Return the [x, y] coordinate for the center point of the cell that contains the specified text.  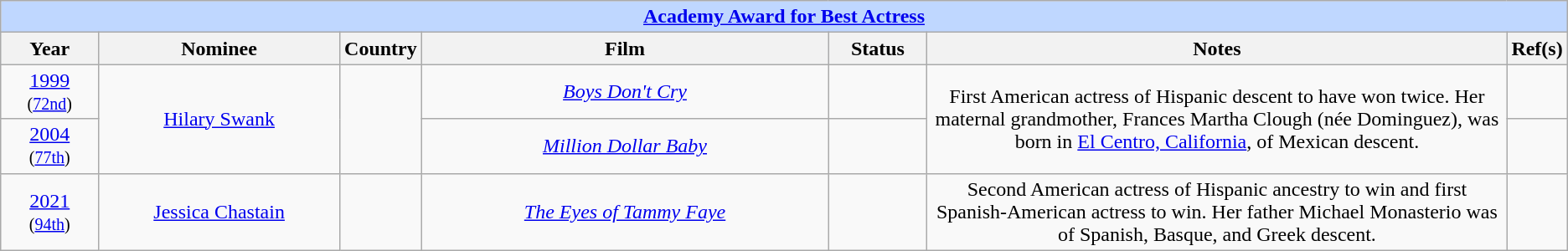
The Eyes of Tammy Faye [625, 212]
Boys Don't Cry [625, 92]
2004(77th) [50, 146]
Hilary Swank [219, 119]
Status [878, 49]
Ref(s) [1537, 49]
Year [50, 49]
Notes [1217, 49]
Film [625, 49]
Million Dollar Baby [625, 146]
1999(72nd) [50, 92]
Jessica Chastain [219, 212]
Academy Award for Best Actress [784, 17]
2021(94th) [50, 212]
Nominee [219, 49]
Country [381, 49]
